Search for the cell housing the specified text and yield its [X, Y] center coordinate. 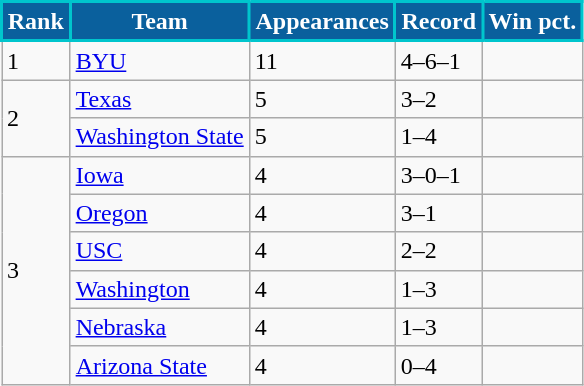
Rank [36, 22]
Team [160, 22]
Arizona State [160, 365]
Oregon [160, 213]
3–0–1 [438, 175]
USC [160, 251]
1 [36, 60]
4–6–1 [438, 60]
Iowa [160, 175]
1–4 [438, 137]
0–4 [438, 365]
2–2 [438, 251]
2 [36, 118]
Appearances [322, 22]
Washington State [160, 137]
3 [36, 270]
Win pct. [532, 22]
Texas [160, 99]
Washington [160, 289]
Nebraska [160, 327]
3–2 [438, 99]
11 [322, 60]
BYU [160, 60]
Record [438, 22]
3–1 [438, 213]
